Capture the cell that displays the provided text and extract its (x, y) central coordinate. 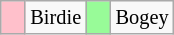
Birdie (56, 17)
Bogey (142, 17)
